Output the (x, y) coordinate of the center of the cell containing the given text.  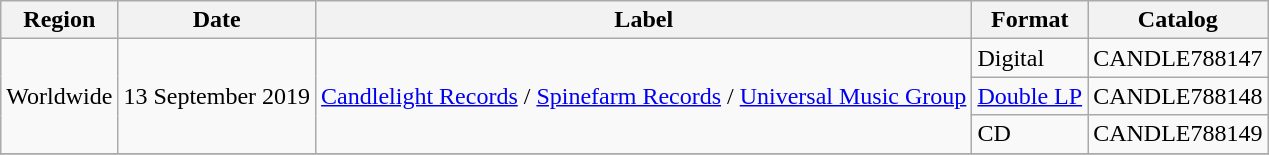
Worldwide (60, 96)
Double LP (1030, 96)
CD (1030, 134)
Digital (1030, 58)
Catalog (1178, 20)
CANDLE788147 (1178, 58)
Candlelight Records / Spinefarm Records / Universal Music Group (644, 96)
CANDLE788149 (1178, 134)
Format (1030, 20)
CANDLE788148 (1178, 96)
13 September 2019 (217, 96)
Date (217, 20)
Region (60, 20)
Label (644, 20)
